Pinpoint the cell where the given text exists, returning its (X, Y) midpoint coordinate. 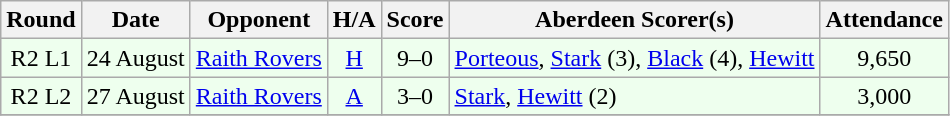
3–0 (415, 96)
Porteous, Stark (3), Black (4), Hewitt (634, 58)
Score (415, 20)
27 August (136, 96)
Stark, Hewitt (2) (634, 96)
Opponent (258, 20)
3,000 (884, 96)
H (354, 58)
9,650 (884, 58)
H/A (354, 20)
Attendance (884, 20)
R2 L2 (41, 96)
Aberdeen Scorer(s) (634, 20)
Date (136, 20)
Round (41, 20)
9–0 (415, 58)
24 August (136, 58)
R2 L1 (41, 58)
A (354, 96)
